Determine the [X, Y] coordinate at the center of the cell enclosing the given text.  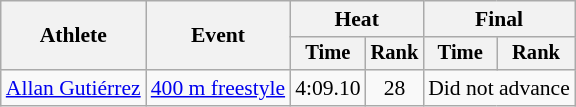
Final [499, 19]
Heat [356, 19]
400 m freestyle [218, 88]
Allan Gutiérrez [74, 88]
Did not advance [499, 88]
Athlete [74, 36]
28 [395, 88]
4:09.10 [328, 88]
Event [218, 36]
